Determine the (X, Y) coordinate at the center of the cell enclosing the given text.  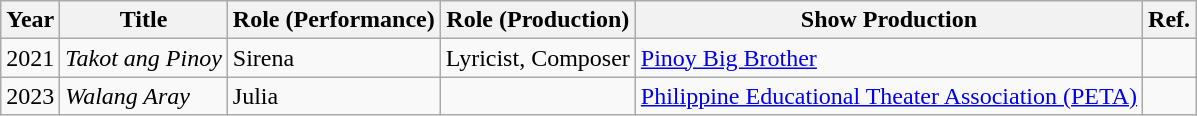
2023 (30, 96)
Role (Production) (538, 20)
Year (30, 20)
Pinoy Big Brother (888, 58)
Sirena (334, 58)
Julia (334, 96)
Lyricist, Composer (538, 58)
Takot ang Pinoy (144, 58)
Show Production (888, 20)
Philippine Educational Theater Association (PETA) (888, 96)
Title (144, 20)
Role (Performance) (334, 20)
Ref. (1170, 20)
Walang Aray (144, 96)
2021 (30, 58)
